Locate the cell with the specified text and output its (x, y) center coordinate. 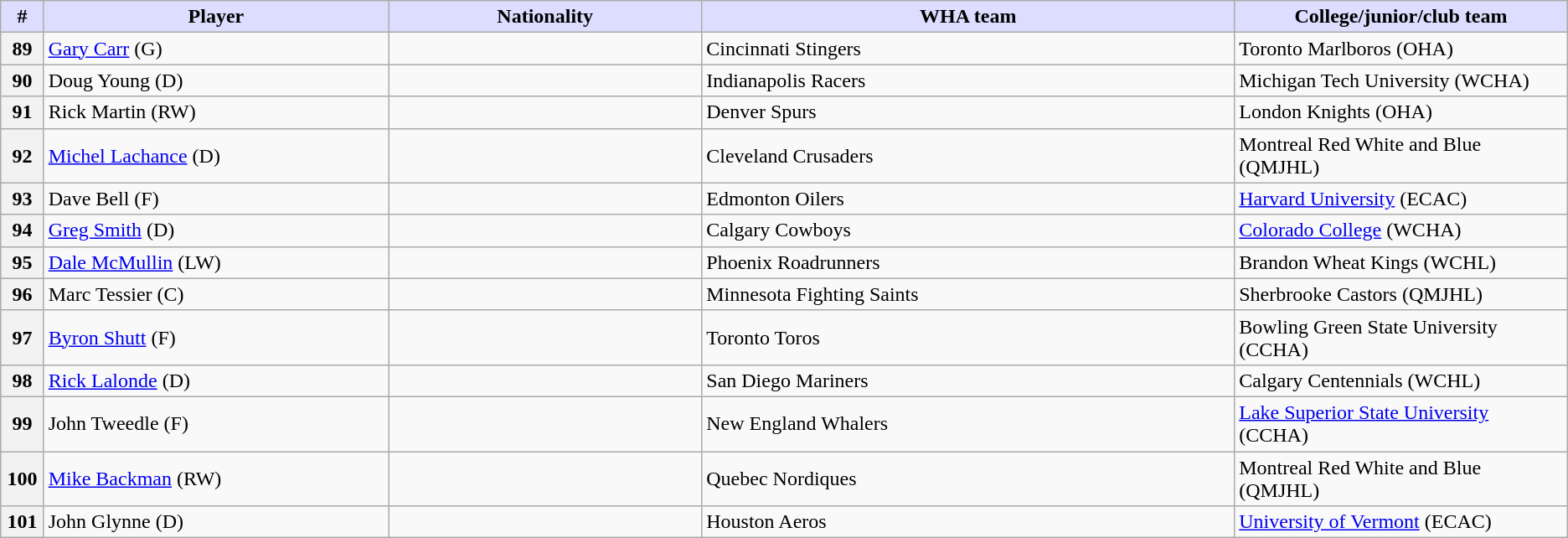
90 (22, 80)
Sherbrooke Castors (QMJHL) (1401, 294)
Denver Spurs (968, 112)
100 (22, 478)
97 (22, 337)
# (22, 17)
Toronto Toros (968, 337)
Rick Martin (RW) (216, 112)
98 (22, 380)
91 (22, 112)
Cleveland Crusaders (968, 156)
Player (216, 17)
Calgary Centennials (WCHL) (1401, 380)
Gary Carr (G) (216, 49)
95 (22, 262)
Calgary Cowboys (968, 230)
Bowling Green State University (CCHA) (1401, 337)
Michel Lachance (D) (216, 156)
Cincinnati Stingers (968, 49)
Doug Young (D) (216, 80)
Mike Backman (RW) (216, 478)
Indianapolis Racers (968, 80)
Nationality (545, 17)
London Knights (OHA) (1401, 112)
92 (22, 156)
Edmonton Oilers (968, 199)
Lake Superior State University (CCHA) (1401, 424)
94 (22, 230)
Byron Shutt (F) (216, 337)
John Glynne (D) (216, 522)
Colorado College (WCHA) (1401, 230)
Minnesota Fighting Saints (968, 294)
99 (22, 424)
Phoenix Roadrunners (968, 262)
Harvard University (ECAC) (1401, 199)
University of Vermont (ECAC) (1401, 522)
93 (22, 199)
Rick Lalonde (D) (216, 380)
Brandon Wheat Kings (WCHL) (1401, 262)
Houston Aeros (968, 522)
John Tweedle (F) (216, 424)
New England Whalers (968, 424)
101 (22, 522)
Quebec Nordiques (968, 478)
Greg Smith (D) (216, 230)
College/junior/club team (1401, 17)
Dale McMullin (LW) (216, 262)
Michigan Tech University (WCHA) (1401, 80)
Dave Bell (F) (216, 199)
96 (22, 294)
Toronto Marlboros (OHA) (1401, 49)
WHA team (968, 17)
Marc Tessier (C) (216, 294)
89 (22, 49)
San Diego Mariners (968, 380)
